Scan for the cell matching the given text and deliver its [x, y] coordinate at center. 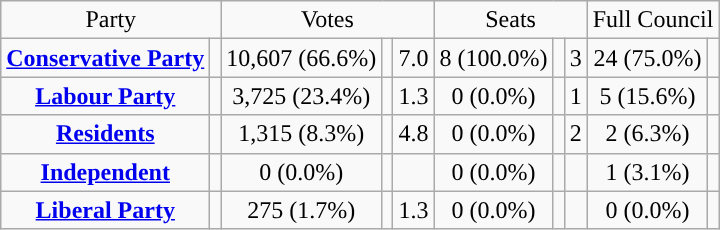
3,725 (23.4%) [302, 96]
1 (3.1%) [648, 172]
2 [576, 134]
3 [576, 58]
Independent [106, 172]
Residents [106, 134]
Votes [328, 20]
24 (75.0%) [648, 58]
4.8 [414, 134]
Party [111, 20]
7.0 [414, 58]
10,607 (66.6%) [302, 58]
5 (15.6%) [648, 96]
Labour Party [106, 96]
1 [576, 96]
Conservative Party [106, 58]
2 (6.3%) [648, 134]
8 (100.0%) [494, 58]
Seats [510, 20]
275 (1.7%) [302, 210]
Full Council [653, 20]
Liberal Party [106, 210]
1,315 (8.3%) [302, 134]
